Capture the cell that displays the provided text and extract its [X, Y] central coordinate. 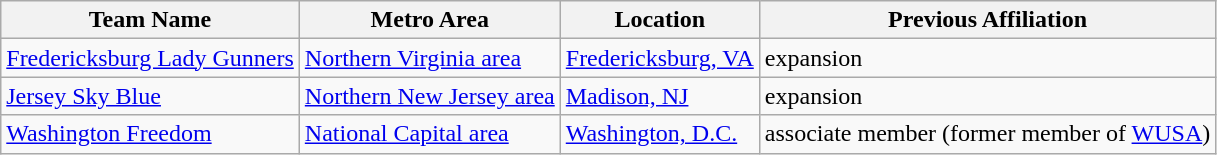
Washington, D.C. [660, 134]
Team Name [150, 20]
Previous Affiliation [987, 20]
Fredericksburg Lady Gunners [150, 58]
Metro Area [430, 20]
Location [660, 20]
Madison, NJ [660, 96]
Northern Virginia area [430, 58]
National Capital area [430, 134]
Fredericksburg, VA [660, 58]
Jersey Sky Blue [150, 96]
Northern New Jersey area [430, 96]
Washington Freedom [150, 134]
associate member (former member of WUSA) [987, 134]
